Pinpoint the cell where the given text exists, returning its [x, y] midpoint coordinate. 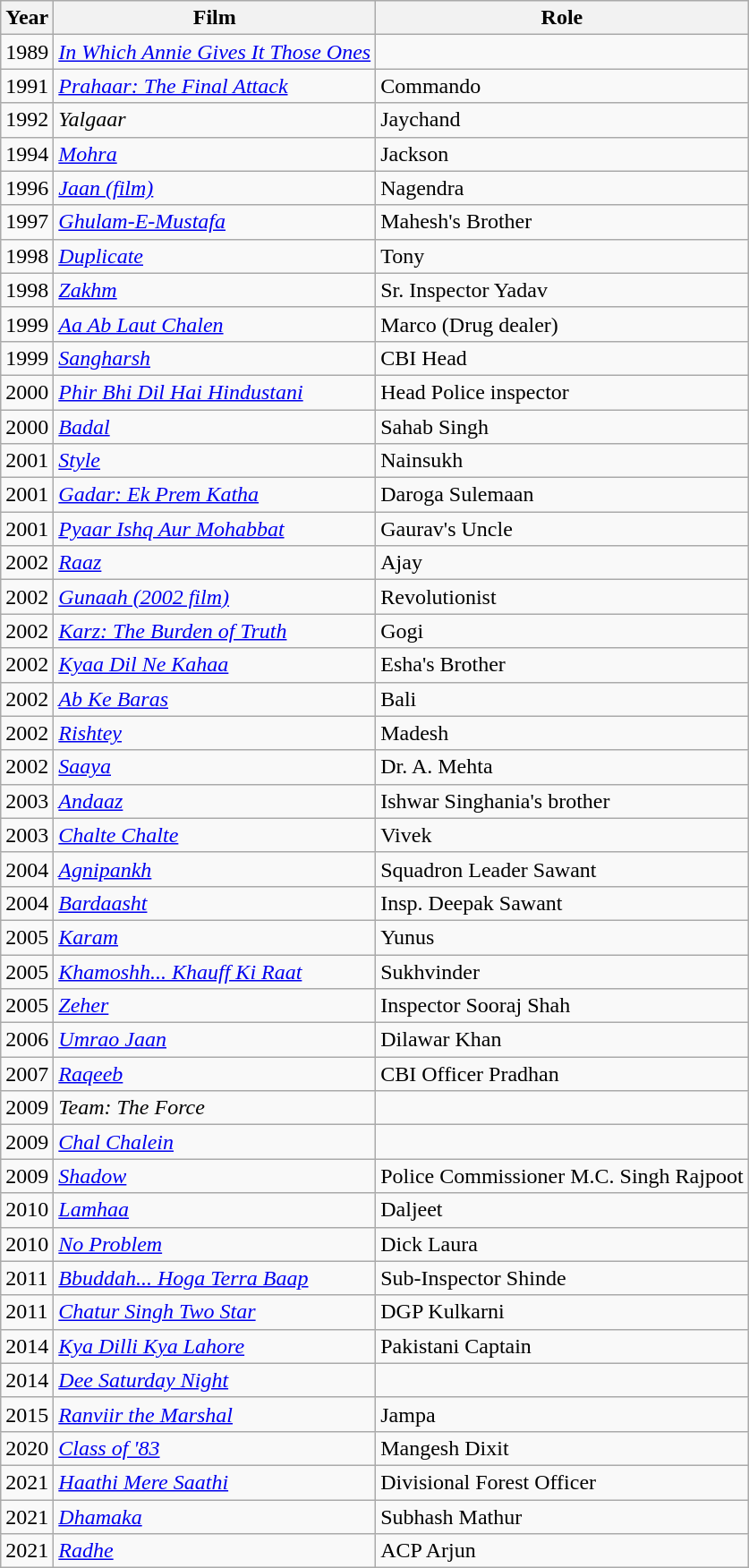
Subhash Mathur [562, 1517]
Divisional Forest Officer [562, 1482]
Daroga Sulemaan [562, 495]
Style [215, 461]
Year [27, 18]
Nagendra [562, 188]
Pyaar Ishq Aur Mohabbat [215, 529]
Dilawar Khan [562, 1040]
Ab Ke Baras [215, 699]
Saaya [215, 767]
Class of '83 [215, 1448]
Madesh [562, 733]
1992 [27, 120]
Gaurav's Uncle [562, 529]
Inspector Sooraj Shah [562, 1006]
Vivek [562, 835]
Dr. A. Mehta [562, 767]
Khamoshh... Khauff Ki Raat [215, 971]
Aa Ab Laut Chalen [215, 324]
1997 [27, 222]
CBI Officer Pradhan [562, 1074]
Mohra [215, 154]
Raqeeb [215, 1074]
DGP Kulkarni [562, 1312]
Sahab Singh [562, 427]
Dick Laura [562, 1244]
Yalgaar [215, 120]
Rishtey [215, 733]
Film [215, 18]
Jaychand [562, 120]
Marco (Drug dealer) [562, 324]
Phir Bhi Dil Hai Hindustani [215, 392]
Ajay [562, 563]
Sukhvinder [562, 971]
Daljeet [562, 1210]
Duplicate [215, 256]
Radhe [215, 1551]
Kya Dilli Kya Lahore [215, 1346]
Revolutionist [562, 597]
Gunaah (2002 film) [215, 597]
Badal [215, 427]
Squadron Leader Sawant [562, 869]
Role [562, 18]
Bardaasht [215, 903]
CBI Head [562, 358]
Prahaar: The Final Attack [215, 86]
ACP Arjun [562, 1551]
2006 [27, 1040]
Yunus [562, 937]
Commando [562, 86]
Mangesh Dixit [562, 1448]
Team: The Force [215, 1108]
Gogi [562, 631]
Karam [215, 937]
In Which Annie Gives It Those Ones [215, 52]
No Problem [215, 1244]
Gadar: Ek Prem Katha [215, 495]
Jampa [562, 1414]
Police Commissioner M.C. Singh Rajpoot [562, 1176]
Haathi Mere Saathi [215, 1482]
Ghulam-E-Mustafa [215, 222]
1989 [27, 52]
1991 [27, 86]
Agnipankh [215, 869]
Kyaa Dil Ne Kahaa [215, 665]
Zeher [215, 1006]
Sangharsh [215, 358]
2015 [27, 1414]
Dee Saturday Night [215, 1380]
Pakistani Captain [562, 1346]
Bbuddah... Hoga Terra Baap [215, 1278]
Ranviir the Marshal [215, 1414]
Shadow [215, 1176]
2020 [27, 1448]
Jaan (film) [215, 188]
Head Police inspector [562, 392]
Sub-Inspector Shinde [562, 1278]
Chatur Singh Two Star [215, 1312]
Nainsukh [562, 461]
Jackson [562, 154]
Karz: The Burden of Truth [215, 631]
Umrao Jaan [215, 1040]
Zakhm [215, 290]
Esha's Brother [562, 665]
Chal Chalein [215, 1142]
Dhamaka [215, 1517]
Lamhaa [215, 1210]
Chalte Chalte [215, 835]
Bali [562, 699]
1994 [27, 154]
2007 [27, 1074]
Raaz [215, 563]
Insp. Deepak Sawant [562, 903]
Andaaz [215, 801]
Tony [562, 256]
Ishwar Singhania's brother [562, 801]
Mahesh's Brother [562, 222]
1996 [27, 188]
Sr. Inspector Yadav [562, 290]
